Scan for the cell matching the given text and deliver its (X, Y) coordinate at center. 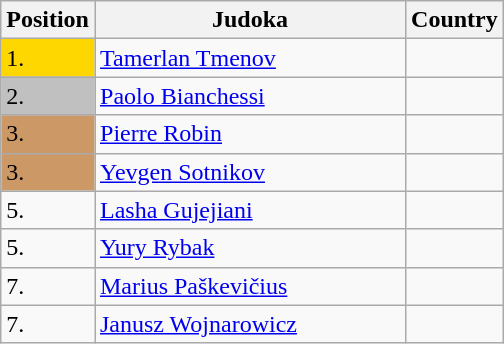
Lasha Gujejiani (250, 210)
Tamerlan Tmenov (250, 58)
Pierre Robin (250, 134)
Judoka (250, 20)
Marius Paškevičius (250, 286)
Paolo Bianchessi (250, 96)
2. (48, 96)
Janusz Wojnarowicz (250, 324)
Yury Rybak (250, 248)
Yevgen Sotnikov (250, 172)
Position (48, 20)
Country (455, 20)
1. (48, 58)
